For the text-containing cell, return its midpoint in [X, Y] coordinate format. 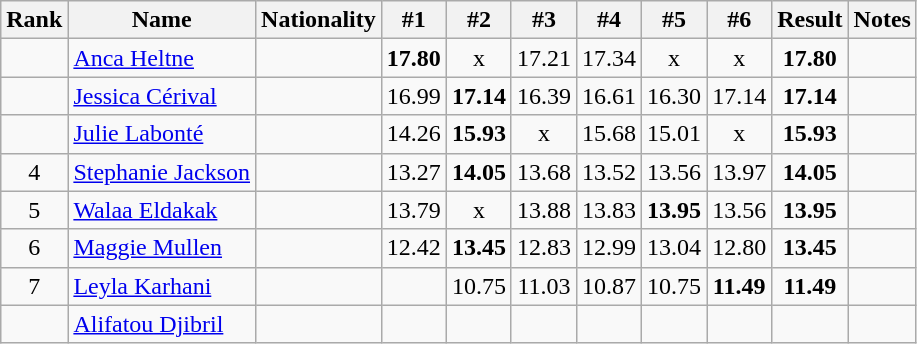
Julie Labonté [162, 134]
#2 [478, 20]
Name [162, 20]
16.30 [674, 96]
Stephanie Jackson [162, 172]
17.34 [608, 58]
Result [810, 20]
12.80 [740, 248]
#6 [740, 20]
Leyla Karhani [162, 286]
Alifatou Djibril [162, 324]
Jessica Cérival [162, 96]
7 [34, 286]
13.04 [674, 248]
13.97 [740, 172]
Walaa Eldakak [162, 210]
#3 [544, 20]
#4 [608, 20]
17.21 [544, 58]
Anca Heltne [162, 58]
Rank [34, 20]
16.99 [414, 96]
11.03 [544, 286]
13.88 [544, 210]
12.42 [414, 248]
10.87 [608, 286]
16.39 [544, 96]
Notes [882, 20]
Maggie Mullen [162, 248]
#1 [414, 20]
16.61 [608, 96]
12.99 [608, 248]
13.52 [608, 172]
4 [34, 172]
13.83 [608, 210]
#5 [674, 20]
14.26 [414, 134]
12.83 [544, 248]
15.01 [674, 134]
15.68 [608, 134]
6 [34, 248]
Nationality [319, 20]
13.68 [544, 172]
13.27 [414, 172]
13.79 [414, 210]
5 [34, 210]
